Capture the cell that displays the provided text and extract its [X, Y] central coordinate. 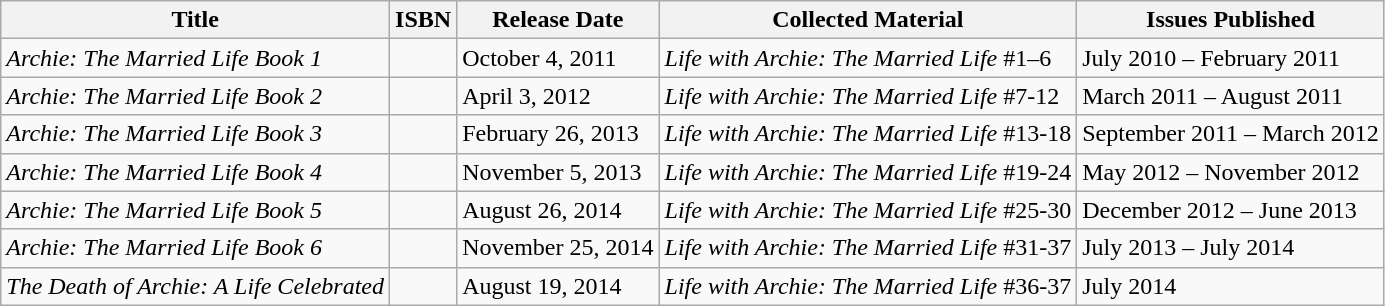
Archie: The Married Life Book 6 [196, 248]
Archie: The Married Life Book 5 [196, 210]
Life with Archie: The Married Life #36-37 [868, 286]
Life with Archie: The Married Life #7-12 [868, 96]
Release Date [558, 20]
ISBN [424, 20]
July 2014 [1230, 286]
August 26, 2014 [558, 210]
March 2011 – August 2011 [1230, 96]
Life with Archie: The Married Life #19-24 [868, 172]
February 26, 2013 [558, 134]
Title [196, 20]
September 2011 – March 2012 [1230, 134]
November 25, 2014 [558, 248]
October 4, 2011 [558, 58]
Issues Published [1230, 20]
Archie: The Married Life Book 1 [196, 58]
Life with Archie: The Married Life #25-30 [868, 210]
July 2013 – July 2014 [1230, 248]
Archie: The Married Life Book 2 [196, 96]
The Death of Archie: A Life Celebrated [196, 286]
May 2012 – November 2012 [1230, 172]
Life with Archie: The Married Life #13-18 [868, 134]
August 19, 2014 [558, 286]
Collected Material [868, 20]
Life with Archie: The Married Life #1–6 [868, 58]
April 3, 2012 [558, 96]
December 2012 – June 2013 [1230, 210]
July 2010 – February 2011 [1230, 58]
Archie: The Married Life Book 3 [196, 134]
Archie: The Married Life Book 4 [196, 172]
Life with Archie: The Married Life #31-37 [868, 248]
November 5, 2013 [558, 172]
